For the text-containing cell, return its midpoint in [x, y] coordinate format. 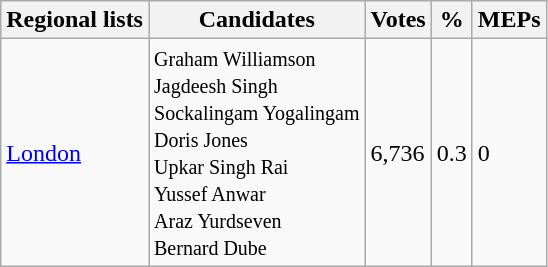
Candidates [256, 20]
0 [509, 152]
Regional lists [75, 20]
6,736 [398, 152]
Votes [398, 20]
MEPs [509, 20]
% [452, 20]
London [75, 152]
0.3 [452, 152]
Graham WilliamsonJagdeesh SinghSockalingam YogalingamDoris JonesUpkar Singh RaiYussef AnwarAraz YurdsevenBernard Dube [256, 152]
